Identify which cell holds the provided text, then report its [X, Y] central coordinate. 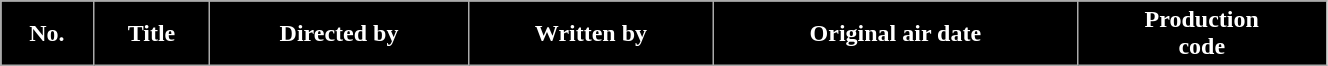
No. [47, 34]
Directed by [340, 34]
Productioncode [1202, 34]
Written by [590, 34]
Title [152, 34]
Original air date [896, 34]
